Detect which cell encompasses the target text, then output its (x, y) center coordinate. 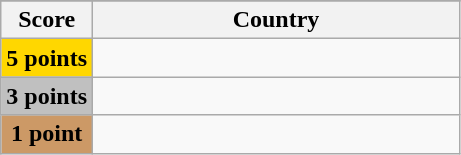
Country (276, 20)
5 points (47, 58)
3 points (47, 96)
1 point (47, 134)
Score (47, 20)
